Extract the (x, y) coordinate from the center of the cell holding the provided text.  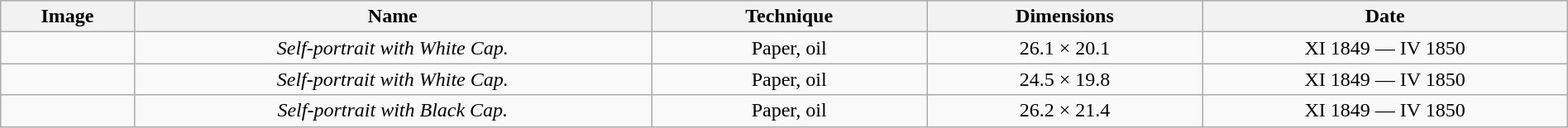
24.5 × 19.8 (1065, 79)
Technique (789, 17)
26.2 × 21.4 (1065, 111)
Date (1384, 17)
Name (393, 17)
26.1 × 20.1 (1065, 48)
Self-portrait with Black Cap. (393, 111)
Image (68, 17)
Dimensions (1065, 17)
